Pinpoint the cell where the given text exists, returning its [x, y] midpoint coordinate. 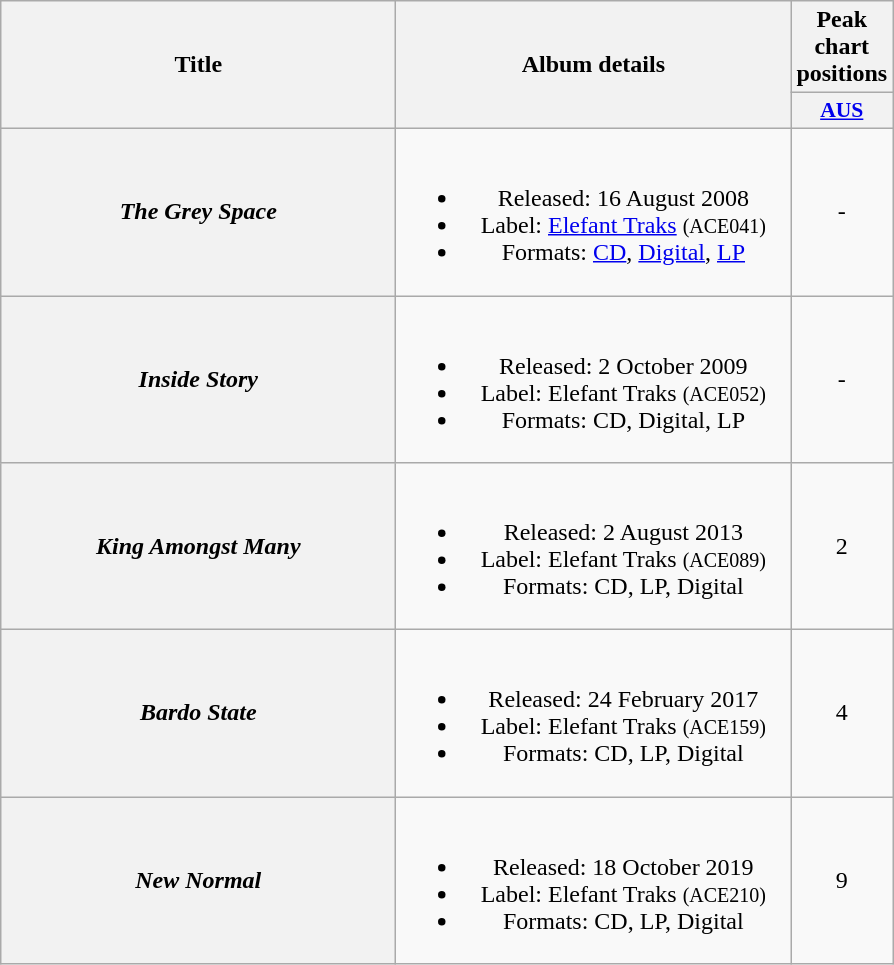
Released: 18 October 2019Label: Elefant Traks (ACE210)Formats: CD, LP, Digital [594, 880]
King Amongst Many [198, 546]
Released: 2 August 2013Label: Elefant Traks (ACE089)Formats: CD, LP, Digital [594, 546]
AUS [842, 111]
Album details [594, 65]
The Grey Space [198, 212]
Title [198, 65]
New Normal [198, 880]
Released: 2 October 2009Label: Elefant Traks (ACE052)Formats: CD, Digital, LP [594, 380]
Peak chart positions [842, 47]
Released: 24 February 2017Label: Elefant Traks (ACE159)Formats: CD, LP, Digital [594, 714]
2 [842, 546]
4 [842, 714]
Released: 16 August 2008Label: Elefant Traks (ACE041)Formats: CD, Digital, LP [594, 212]
9 [842, 880]
Bardo State [198, 714]
Inside Story [198, 380]
